For the text-containing cell, return its midpoint in (X, Y) coordinate format. 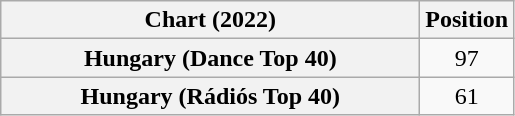
61 (467, 96)
Chart (2022) (210, 20)
Hungary (Rádiós Top 40) (210, 96)
97 (467, 58)
Position (467, 20)
Hungary (Dance Top 40) (210, 58)
